For the text-containing cell, return its midpoint in [x, y] coordinate format. 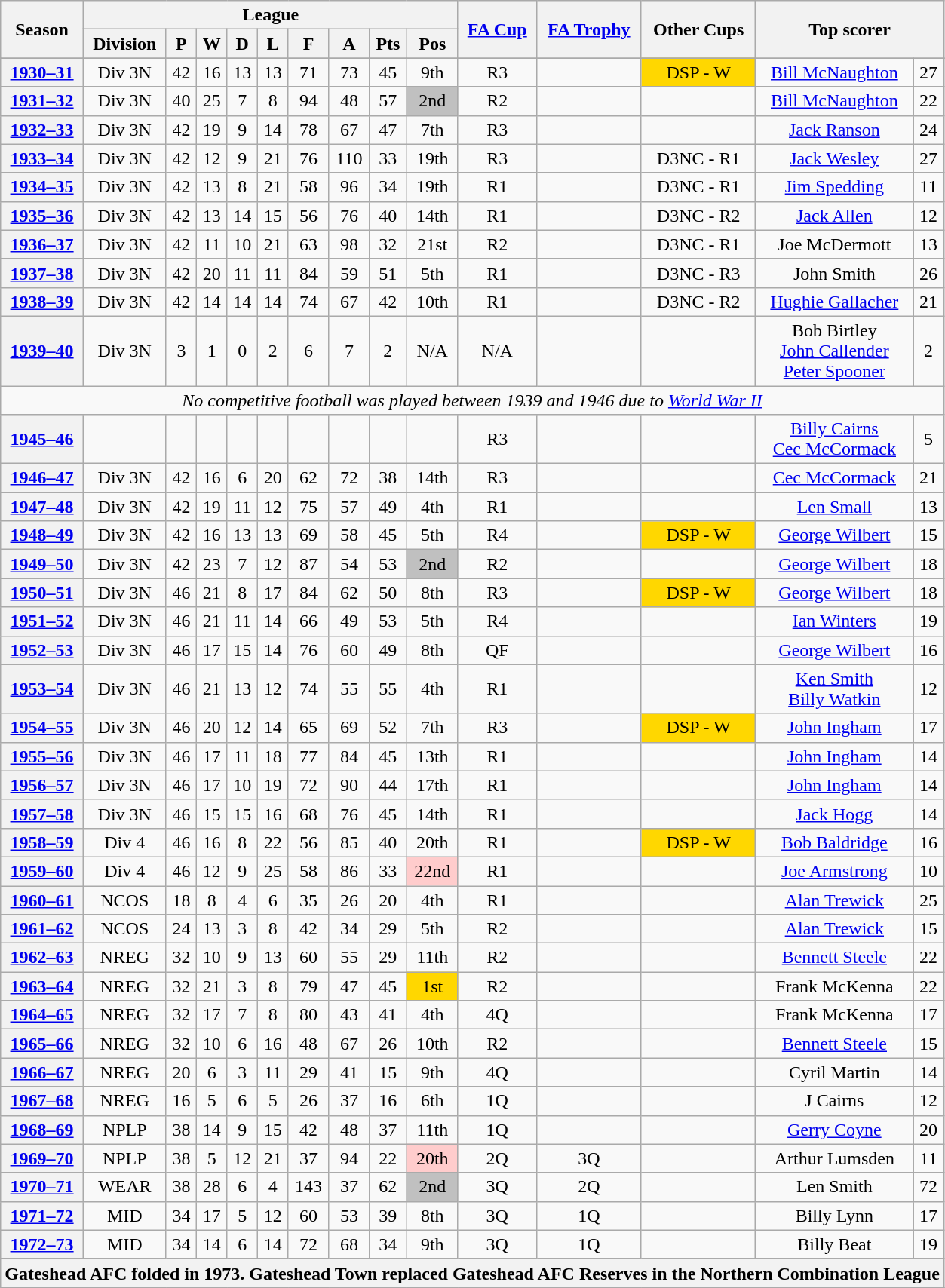
Top scorer [849, 29]
22nd [432, 871]
28 [212, 1187]
Joe Armstrong [834, 871]
90 [348, 785]
1st [432, 986]
1956–57 [42, 785]
FA Cup [497, 29]
73 [348, 72]
D3NC - R3 [698, 273]
43 [348, 1015]
A [348, 44]
Billy Lynn [834, 1216]
1 [212, 351]
1957–58 [42, 814]
F [308, 44]
1960–61 [42, 900]
FA Trophy [588, 29]
1964–65 [42, 1015]
Pts [388, 44]
110 [348, 158]
79 [308, 986]
Bob Baldridge [834, 842]
L [273, 44]
Season [42, 29]
Jim Spedding [834, 187]
Division [124, 44]
1954–55 [42, 728]
1933–34 [42, 158]
Cyril Martin [834, 1072]
WEAR [124, 1187]
35 [308, 900]
1972–73 [42, 1244]
Jack Ranson [834, 130]
Jack Allen [834, 216]
Joe McDermott [834, 244]
1950–51 [42, 593]
1948–49 [42, 535]
Gateshead AFC folded in 1973. Gateshead Town replaced Gateshead AFC Reserves in the Northern Combination League [472, 1273]
75 [308, 507]
1966–67 [42, 1072]
J Cairns [834, 1101]
Billy CairnsCec McCormack [834, 439]
Ian Winters [834, 621]
1936–37 [42, 244]
77 [308, 756]
54 [348, 564]
1931–32 [42, 101]
63 [308, 244]
0 [242, 351]
Len Smith [834, 1187]
51 [388, 273]
87 [308, 564]
71 [308, 72]
86 [348, 871]
1967–68 [42, 1101]
1955–56 [42, 756]
D [242, 44]
1945–46 [42, 439]
98 [348, 244]
John Smith [834, 273]
1959–60 [42, 871]
1969–70 [42, 1158]
143 [308, 1187]
1962–63 [42, 958]
1935–36 [42, 216]
1968–69 [42, 1130]
13th [432, 756]
1949–50 [42, 564]
Pos [432, 44]
No competitive football was played between 1939 and 1946 due to World War II [472, 400]
50 [388, 593]
1965–66 [42, 1044]
39 [388, 1216]
1953–54 [42, 689]
QF [497, 650]
Hughie Gallacher [834, 302]
League [270, 15]
44 [388, 785]
1946–47 [42, 478]
Ken SmithBilly Watkin [834, 689]
P [181, 44]
1970–71 [42, 1187]
1952–53 [42, 650]
96 [348, 187]
Other Cups [698, 29]
Billy Beat [834, 1244]
80 [308, 1015]
Gerry Coyne [834, 1130]
1930–31 [42, 72]
1958–59 [42, 842]
Arthur Lumsden [834, 1158]
1961–62 [42, 929]
W [212, 44]
17th [432, 785]
1934–35 [42, 187]
6th [432, 1101]
1947–48 [42, 507]
Jack Hogg [834, 814]
Len Small [834, 507]
59 [348, 273]
85 [348, 842]
1932–33 [42, 130]
23 [212, 564]
1937–38 [42, 273]
Bob BirtleyJohn CallenderPeter Spooner [834, 351]
65 [308, 728]
1951–52 [42, 621]
1938–39 [42, 302]
Jack Wesley [834, 158]
78 [308, 130]
Cec McCormack [834, 478]
21st [432, 244]
1939–40 [42, 351]
1963–64 [42, 986]
1971–72 [42, 1216]
66 [308, 621]
52 [388, 728]
